Search for the cell housing the specified text and yield its (X, Y) center coordinate. 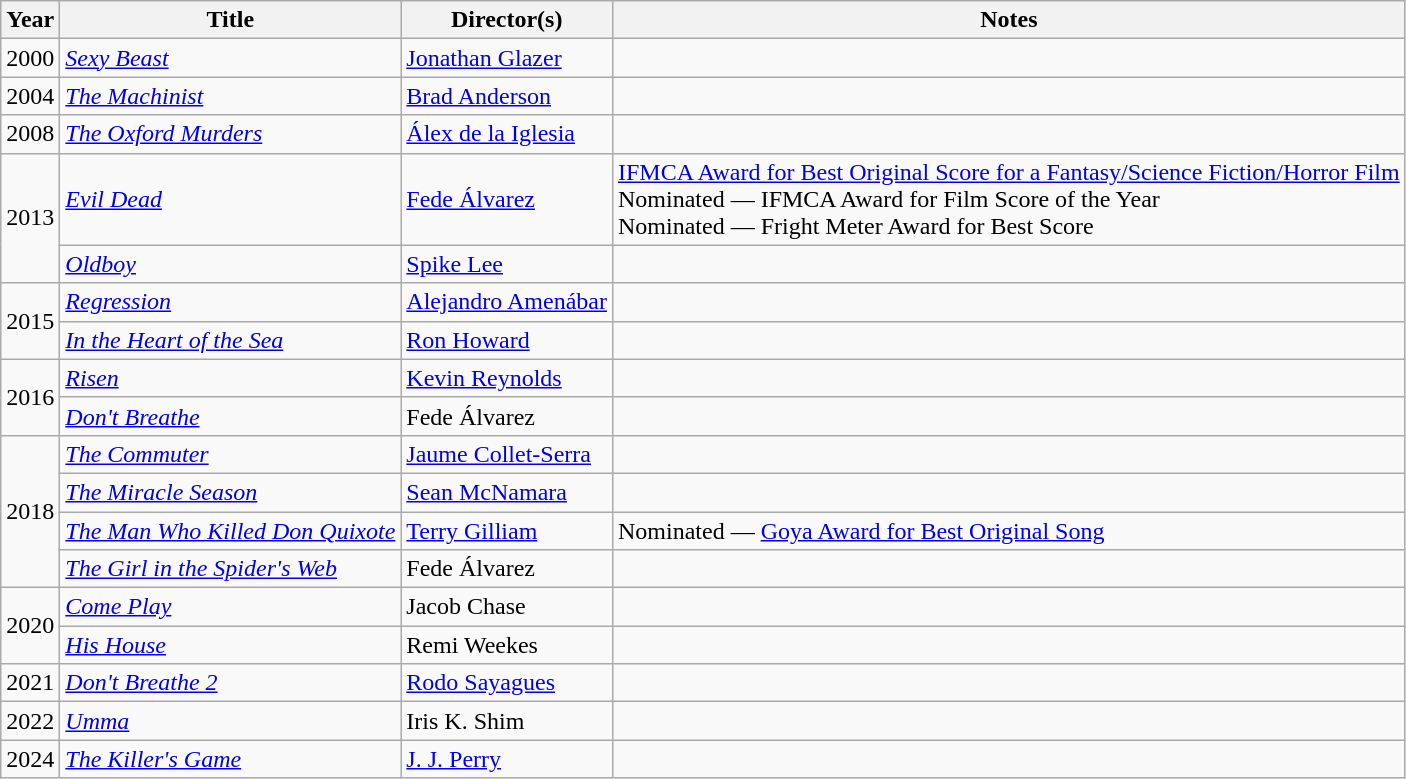
2022 (30, 721)
Ron Howard (507, 340)
Come Play (230, 607)
2021 (30, 683)
Don't Breathe (230, 416)
Jonathan Glazer (507, 58)
2004 (30, 96)
The Killer's Game (230, 759)
2008 (30, 134)
Risen (230, 378)
2018 (30, 511)
Notes (1008, 20)
Director(s) (507, 20)
The Girl in the Spider's Web (230, 569)
Nominated — Goya Award for Best Original Song (1008, 531)
The Oxford Murders (230, 134)
The Man Who Killed Don Quixote (230, 531)
Remi Weekes (507, 645)
Iris K. Shim (507, 721)
Umma (230, 721)
Terry Gilliam (507, 531)
Evil Dead (230, 199)
In the Heart of the Sea (230, 340)
Jacob Chase (507, 607)
The Miracle Season (230, 492)
Regression (230, 302)
2013 (30, 218)
Spike Lee (507, 264)
2000 (30, 58)
Title (230, 20)
The Commuter (230, 454)
Brad Anderson (507, 96)
Oldboy (230, 264)
Don't Breathe 2 (230, 683)
Sean McNamara (507, 492)
The Machinist (230, 96)
Jaume Collet-Serra (507, 454)
Alejandro Amenábar (507, 302)
Sexy Beast (230, 58)
Álex de la Iglesia (507, 134)
His House (230, 645)
2020 (30, 626)
Kevin Reynolds (507, 378)
J. J. Perry (507, 759)
2015 (30, 321)
Year (30, 20)
2016 (30, 397)
Rodo Sayagues (507, 683)
2024 (30, 759)
